Return [X, Y] of the center of cell containing provided text 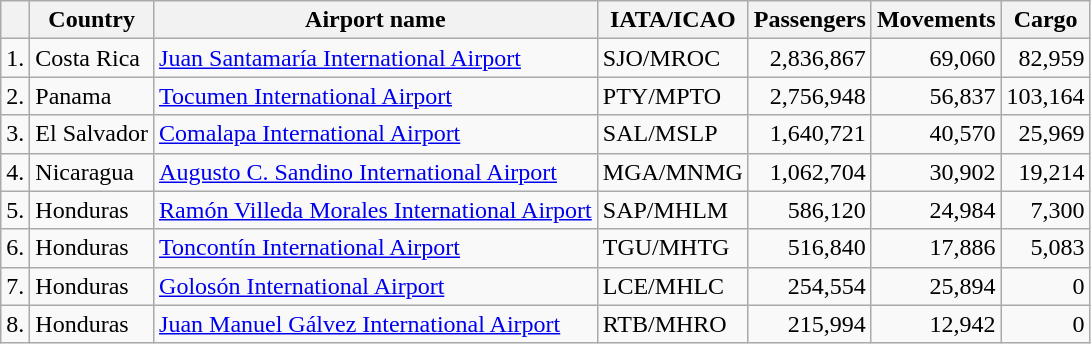
Cargo [1046, 20]
25,894 [936, 286]
MGA/MNMG [672, 172]
1,640,721 [810, 134]
Tocumen International Airport [376, 96]
PTY/MPTO [672, 96]
Airport name [376, 20]
SAP/MHLM [672, 210]
IATA/ICAO [672, 20]
TGU/MHTG [672, 248]
103,164 [1046, 96]
586,120 [810, 210]
Passengers [810, 20]
24,984 [936, 210]
3. [16, 134]
Costa Rica [92, 58]
2,756,948 [810, 96]
Juan Santamaría International Airport [376, 58]
25,969 [1046, 134]
Ramón Villeda Morales International Airport [376, 210]
516,840 [810, 248]
2. [16, 96]
7. [16, 286]
19,214 [1046, 172]
1,062,704 [810, 172]
30,902 [936, 172]
2,836,867 [810, 58]
Country [92, 20]
17,886 [936, 248]
40,570 [936, 134]
5. [16, 210]
Comalapa International Airport [376, 134]
4. [16, 172]
82,959 [1046, 58]
215,994 [810, 324]
LCE/MHLC [672, 286]
5,083 [1046, 248]
6. [16, 248]
Augusto C. Sandino International Airport [376, 172]
Juan Manuel Gálvez International Airport [376, 324]
12,942 [936, 324]
8. [16, 324]
56,837 [936, 96]
RTB/MHRO [672, 324]
Toncontín International Airport [376, 248]
Movements [936, 20]
Nicaragua [92, 172]
Golosón International Airport [376, 286]
1. [16, 58]
El Salvador [92, 134]
69,060 [936, 58]
SJO/MROC [672, 58]
SAL/MSLP [672, 134]
254,554 [810, 286]
Panama [92, 96]
7,300 [1046, 210]
